Output the [X, Y] coordinate of the center of the cell containing the given text.  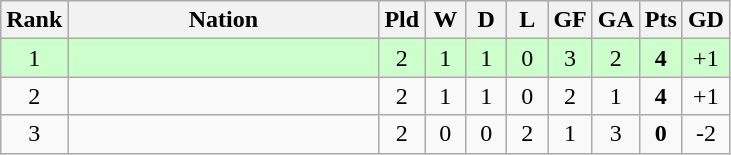
D [486, 20]
Nation [224, 20]
W [446, 20]
-2 [706, 134]
Pts [660, 20]
GF [570, 20]
Pld [402, 20]
L [528, 20]
Rank [34, 20]
GD [706, 20]
GA [616, 20]
